Identify which cell holds the provided text, then report its (x, y) central coordinate. 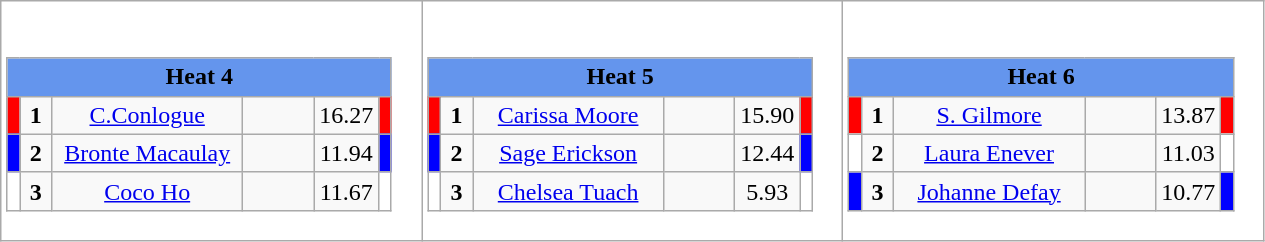
C.Conlogue (148, 115)
Heat 4 1 C.Conlogue 16.27 2 Bronte Macaulay 11.94 3 Coco Ho 11.67 (212, 121)
Coco Ho (148, 191)
Chelsea Tuach (568, 191)
Heat 5 1 Carissa Moore 15.90 2 Sage Erickson 12.44 3 Chelsea Tuach 5.93 (632, 121)
Heat 6 (1041, 77)
16.27 (346, 115)
Laura Enever (990, 153)
12.44 (768, 153)
15.90 (768, 115)
10.77 (1188, 191)
11.94 (346, 153)
S. Gilmore (990, 115)
Heat 4 (199, 77)
Bronte Macaulay (148, 153)
13.87 (1188, 115)
Carissa Moore (568, 115)
Heat 6 1 S. Gilmore 13.87 2 Laura Enever 11.03 3 Johanne Defay 10.77 (1054, 121)
Sage Erickson (568, 153)
11.67 (346, 191)
5.93 (768, 191)
Heat 5 (620, 77)
Johanne Defay (990, 191)
11.03 (1188, 153)
